Locate the cell with the specified text and output its (X, Y) center coordinate. 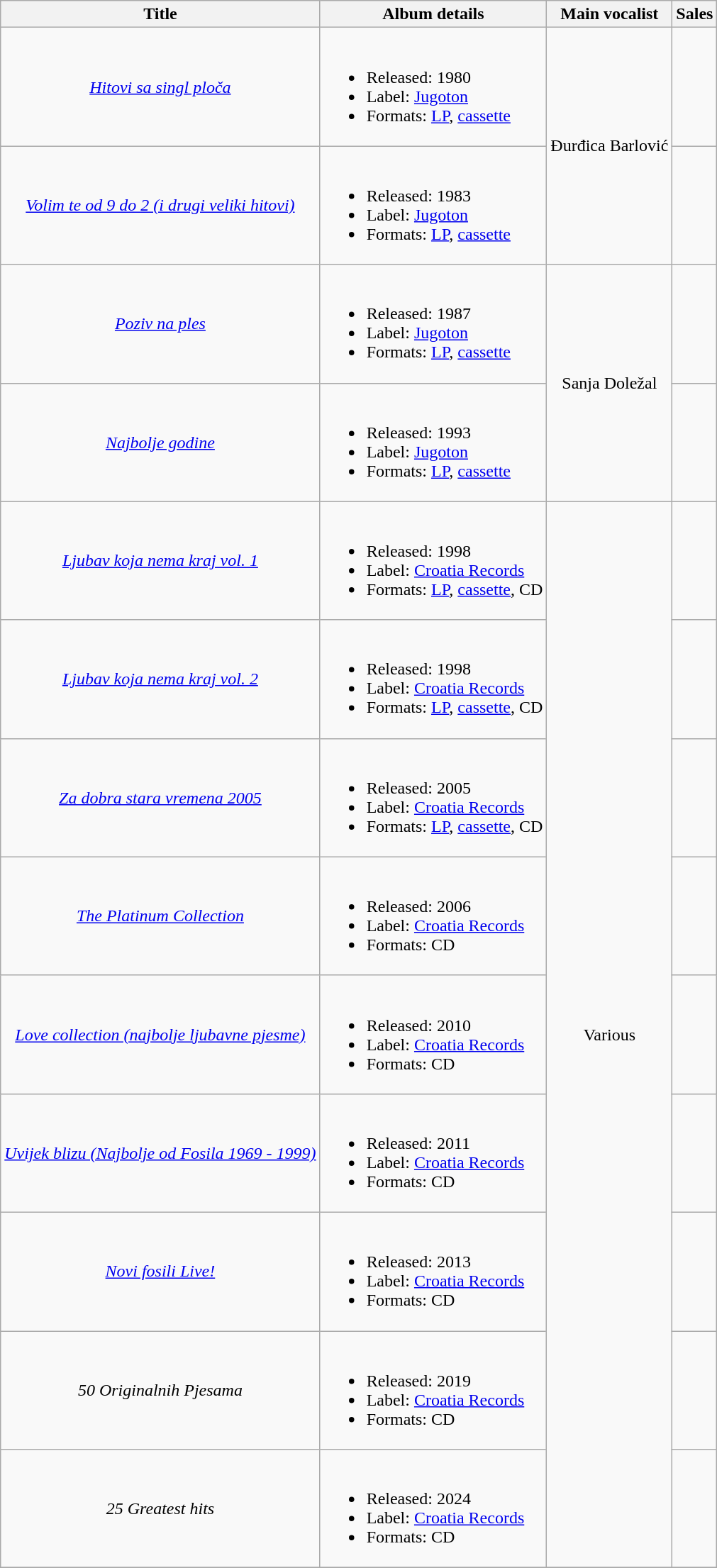
Sanja Doležal (610, 383)
Released: 2019Label: Croatia RecordsFormats: CD (433, 1390)
Album details (433, 14)
Hitovi sa singl ploča (160, 87)
Title (160, 14)
The Platinum Collection (160, 916)
Sales (695, 14)
Najbolje godine (160, 443)
Main vocalist (610, 14)
Đurđica Barlović (610, 146)
Released: 1987Label: JugotonFormats: LP, cassette (433, 323)
Released: 1983Label: JugotonFormats: LP, cassette (433, 206)
Ljubav koja nema kraj vol. 2 (160, 679)
Ljubav koja nema kraj vol. 1 (160, 560)
Za dobra stara vremena 2005 (160, 797)
Released: 2006Label: Croatia RecordsFormats: CD (433, 916)
25 Greatest hits (160, 1509)
Novi fosili Live! (160, 1271)
50 Originalnih Pjesama (160, 1390)
Released: 1980Label: JugotonFormats: LP, cassette (433, 87)
Volim te od 9 do 2 (i drugi veliki hitovi) (160, 206)
Various (610, 1035)
Released: 2011Label: Croatia RecordsFormats: CD (433, 1153)
Released: 2005Label: Croatia RecordsFormats: LP, cassette, CD (433, 797)
Poziv na ples (160, 323)
Love collection (najbolje ljubavne pjesme) (160, 1034)
Released: 2013Label: Croatia RecordsFormats: CD (433, 1271)
Released: 2010Label: Croatia RecordsFormats: CD (433, 1034)
Released: 2024Label: Croatia RecordsFormats: CD (433, 1509)
Released: 1993Label: JugotonFormats: LP, cassette (433, 443)
Uvijek blizu (Najbolje od Fosila 1969 - 1999) (160, 1153)
